Provide the [X, Y] coordinate of the cell's center where the given text is located.  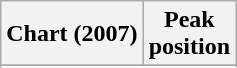
Peakposition [189, 34]
Chart (2007) [72, 34]
